Extract the (X, Y) coordinate from the center of the cell holding the provided text.  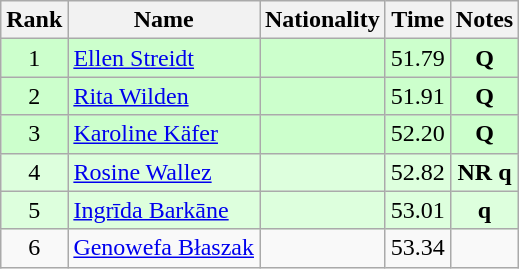
2 (34, 96)
Rita Wilden (164, 96)
Karoline Käfer (164, 134)
Rosine Wallez (164, 172)
51.79 (418, 58)
Notes (484, 20)
5 (34, 210)
NR q (484, 172)
3 (34, 134)
Nationality (323, 20)
1 (34, 58)
Ellen Streidt (164, 58)
52.20 (418, 134)
Genowefa Błaszak (164, 248)
Time (418, 20)
Rank (34, 20)
52.82 (418, 172)
51.91 (418, 96)
Ingrīda Barkāne (164, 210)
4 (34, 172)
Name (164, 20)
53.34 (418, 248)
53.01 (418, 210)
q (484, 210)
6 (34, 248)
